Locate the cell with the specified text and output its (X, Y) center coordinate. 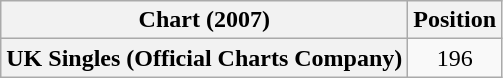
Position (455, 20)
UK Singles (Official Charts Company) (204, 58)
196 (455, 58)
Chart (2007) (204, 20)
